Return (X, Y) of the center of cell containing provided text 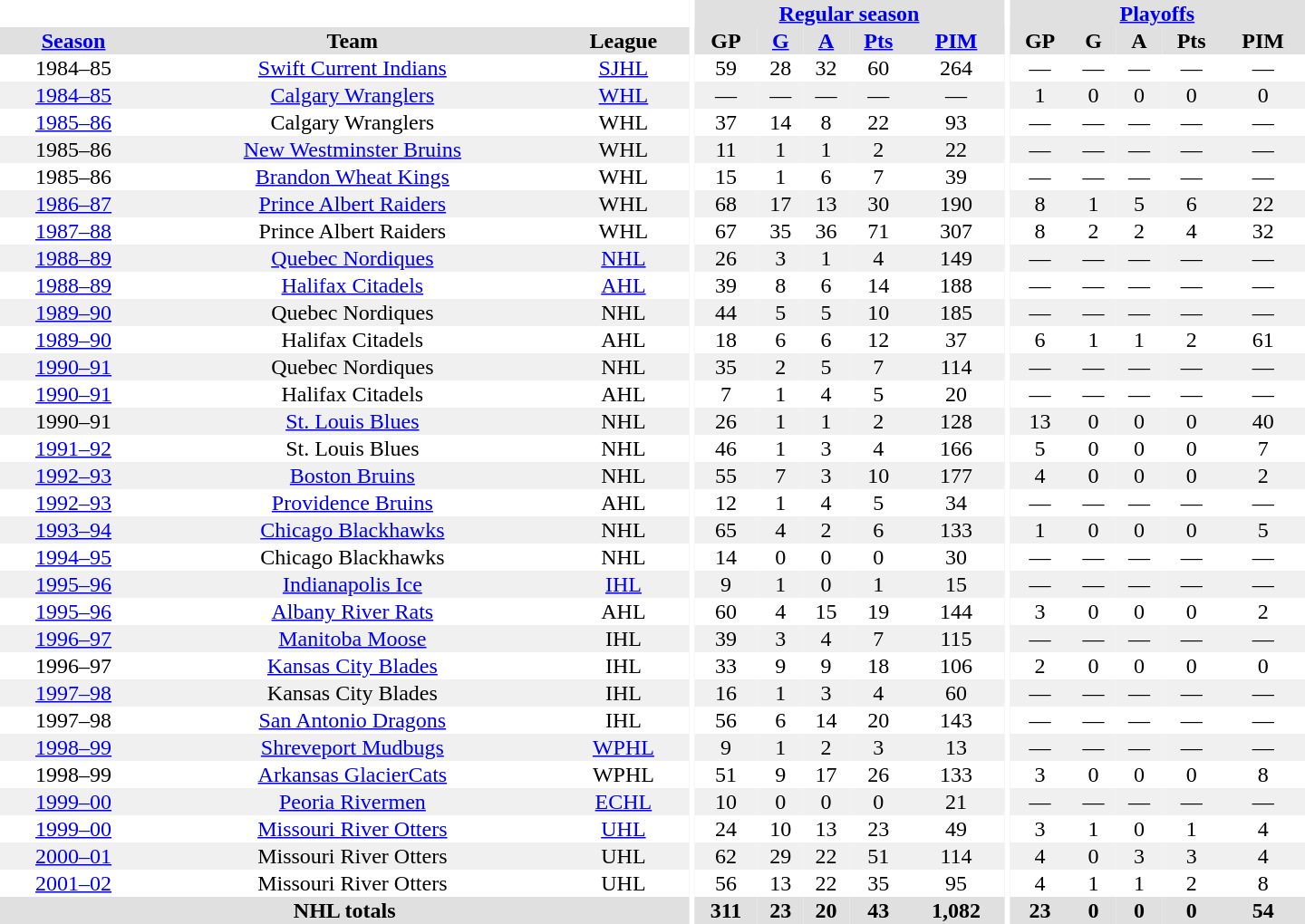
Team (352, 41)
21 (956, 802)
Swift Current Indians (352, 68)
1986–87 (73, 204)
177 (956, 476)
1,082 (956, 910)
1987–88 (73, 231)
Arkansas GlacierCats (352, 775)
144 (956, 611)
24 (726, 829)
55 (726, 476)
128 (956, 421)
Shreveport Mudbugs (352, 747)
SJHL (623, 68)
NHL totals (344, 910)
46 (726, 448)
33 (726, 666)
29 (780, 856)
36 (826, 231)
19 (879, 611)
93 (956, 122)
League (623, 41)
185 (956, 313)
Peoria Rivermen (352, 802)
1994–95 (73, 557)
188 (956, 285)
28 (780, 68)
54 (1263, 910)
40 (1263, 421)
Albany River Rats (352, 611)
43 (879, 910)
106 (956, 666)
61 (1263, 340)
Brandon Wheat Kings (352, 177)
59 (726, 68)
Playoffs (1157, 14)
44 (726, 313)
166 (956, 448)
Season (73, 41)
95 (956, 883)
34 (956, 503)
143 (956, 720)
Manitoba Moose (352, 639)
67 (726, 231)
Regular season (849, 14)
71 (879, 231)
1991–92 (73, 448)
190 (956, 204)
Providence Bruins (352, 503)
New Westminster Bruins (352, 149)
264 (956, 68)
11 (726, 149)
115 (956, 639)
149 (956, 258)
62 (726, 856)
68 (726, 204)
Boston Bruins (352, 476)
2000–01 (73, 856)
65 (726, 530)
2001–02 (73, 883)
ECHL (623, 802)
49 (956, 829)
1993–94 (73, 530)
16 (726, 693)
311 (726, 910)
San Antonio Dragons (352, 720)
307 (956, 231)
Indianapolis Ice (352, 584)
